From the cell containing the given text, extract its center point as (x, y) coordinate. 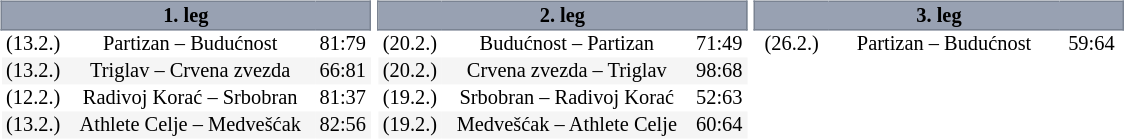
81:79 (342, 44)
81:37 (342, 98)
Triglav – Crvena zvezda (190, 72)
66:81 (342, 72)
Radivoj Korać – Srbobran (190, 98)
Srbobran – Radivoj Korać (567, 98)
Athlete Celje – Medvešćak (190, 126)
2. leg (562, 15)
82:56 (342, 126)
59:64 (1091, 44)
Budućnost – Partizan (567, 44)
(26.2.) (791, 44)
52:63 (720, 98)
60:64 (720, 126)
98:68 (720, 72)
Medvešćak – Athlete Celje (567, 126)
Crvena zvezda – Triglav (567, 72)
71:49 (720, 44)
1. leg (186, 15)
3. leg (938, 15)
(12.2.) (33, 98)
